Find where the given text appears and provide that cell's center as [x, y] coordinate. 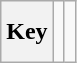
Key [27, 32]
